Identify which cell holds the provided text, then report its [X, Y] central coordinate. 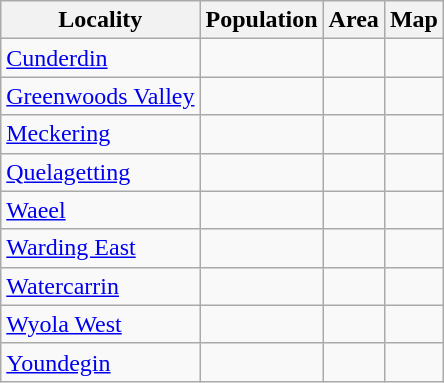
Meckering [100, 134]
Waeel [100, 210]
Warding East [100, 248]
Quelagetting [100, 172]
Locality [100, 20]
Population [262, 20]
Greenwoods Valley [100, 96]
Watercarrin [100, 286]
Map [414, 20]
Wyola West [100, 324]
Cunderdin [100, 58]
Area [354, 20]
Youndegin [100, 362]
